Detect which cell encompasses the target text, then output its (X, Y) center coordinate. 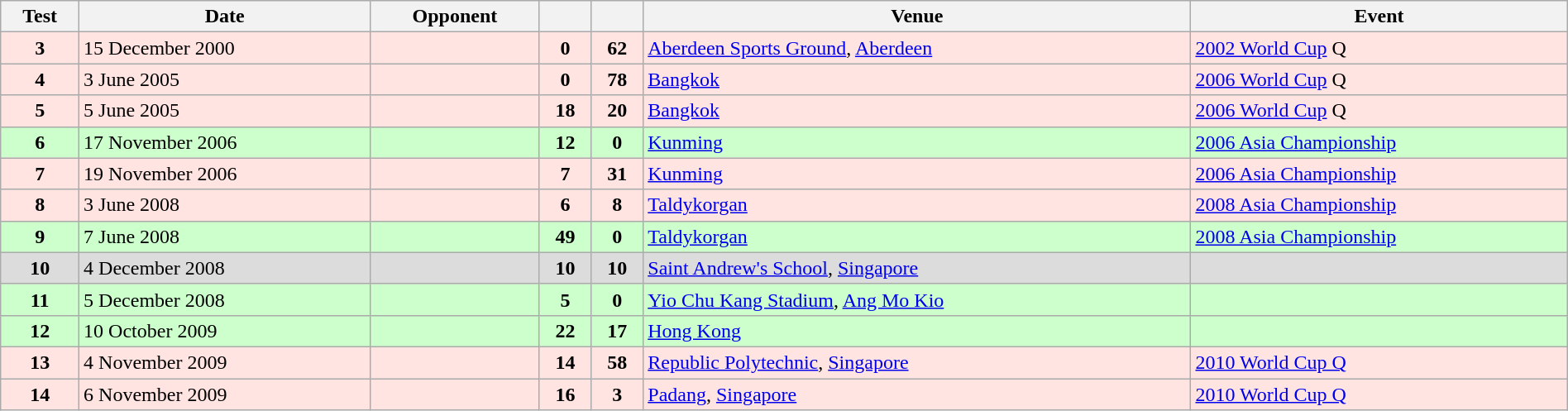
Aberdeen Sports Ground, Aberdeen (917, 48)
11 (40, 299)
4 (40, 79)
6 November 2009 (225, 394)
Opponent (455, 17)
13 (40, 362)
5 June 2005 (225, 111)
Yio Chu Kang Stadium, Ang Mo Kio (917, 299)
9 (40, 237)
7 June 2008 (225, 237)
Padang, Singapore (917, 394)
19 November 2006 (225, 174)
3 June 2008 (225, 205)
49 (566, 237)
4 November 2009 (225, 362)
Date (225, 17)
5 December 2008 (225, 299)
78 (617, 79)
16 (566, 394)
18 (566, 111)
2002 World Cup Q (1379, 48)
20 (617, 111)
22 (566, 331)
31 (617, 174)
Venue (917, 17)
17 November 2006 (225, 142)
Saint Andrew's School, Singapore (917, 268)
58 (617, 362)
62 (617, 48)
17 (617, 331)
15 December 2000 (225, 48)
4 December 2008 (225, 268)
Event (1379, 17)
Republic Polytechnic, Singapore (917, 362)
10 October 2009 (225, 331)
Hong Kong (917, 331)
3 June 2005 (225, 79)
Test (40, 17)
